Search for the cell housing the specified text and yield its (X, Y) center coordinate. 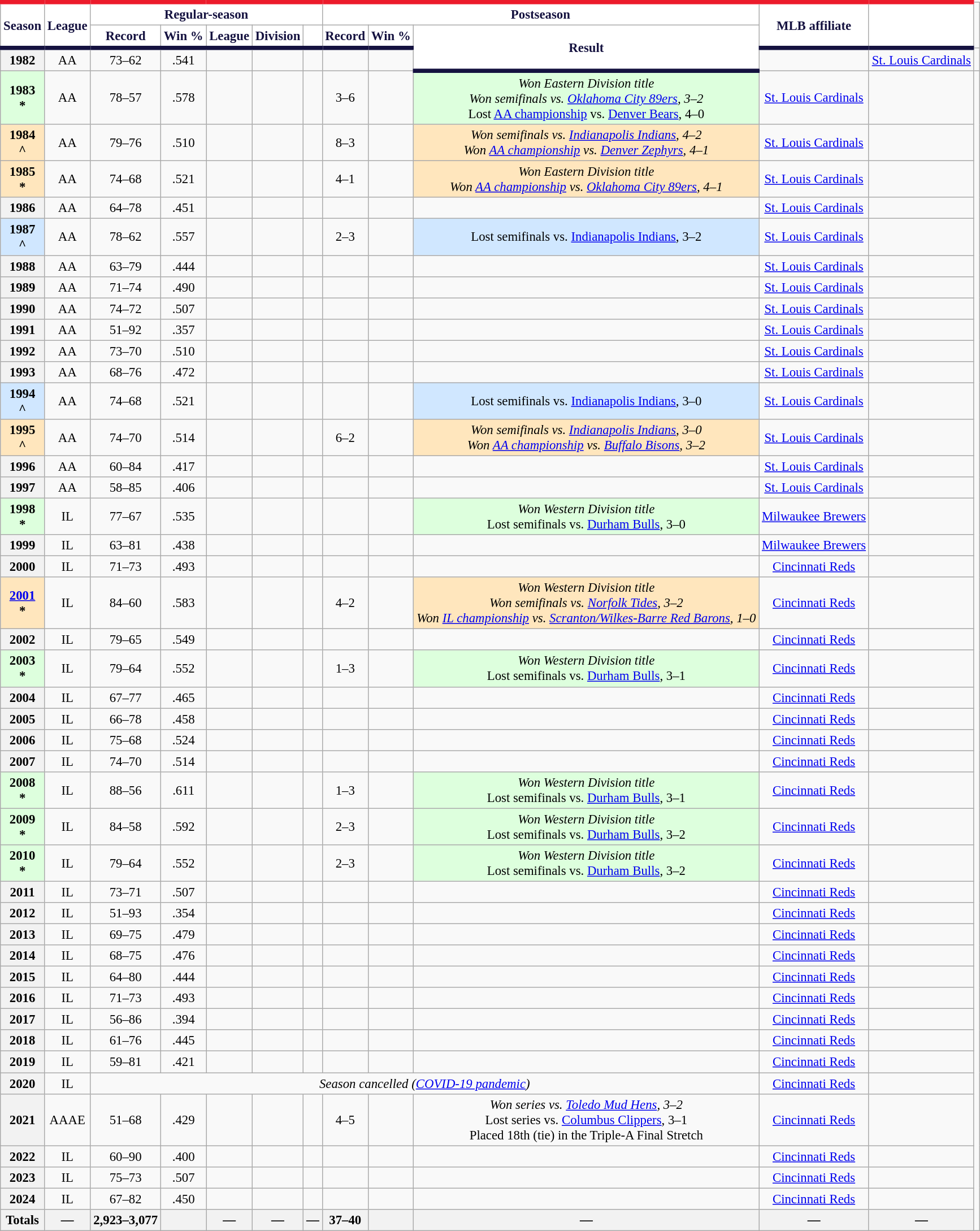
73–70 (125, 351)
.450 (183, 1199)
2021 (23, 1120)
2023 (23, 1177)
61–76 (125, 1041)
Regular-season (206, 14)
51–92 (125, 330)
2014 (23, 956)
.394 (183, 1020)
.429 (183, 1120)
1987^ (23, 237)
2006 (23, 740)
1996 (23, 466)
75–73 (125, 1177)
75–68 (125, 740)
1990 (23, 309)
2007 (23, 761)
.490 (183, 287)
68–76 (125, 372)
.421 (183, 1062)
Lost semifinals vs. Indianapolis Indians, 3–2 (587, 237)
.479 (183, 935)
.406 (183, 488)
2010* (23, 864)
51–93 (125, 913)
2018 (23, 1041)
73–71 (125, 892)
2008* (23, 790)
Won Western Division titleWon semifinals vs. Norfolk Tides, 3–2Won IL championship vs. Scranton/Wilkes-Barre Red Barons, 1–0 (587, 603)
.472 (183, 372)
Postseason (540, 14)
Won semifinals vs. Indianapolis Indians, 4–2Won AA championship vs. Denver Zephyrs, 4–1 (587, 142)
1989 (23, 287)
1988 (23, 266)
Season (23, 25)
2009* (23, 826)
64–78 (125, 209)
MLB affiliate (814, 25)
88–56 (125, 790)
1982 (23, 60)
.445 (183, 1041)
2000 (23, 567)
2017 (23, 1020)
Season cancelled (COVID-19 pandemic) (425, 1083)
1993 (23, 372)
2005 (23, 719)
77–67 (125, 517)
AAAE (67, 1120)
.611 (183, 790)
2013 (23, 935)
67–82 (125, 1199)
.458 (183, 719)
78–57 (125, 98)
.438 (183, 545)
6–2 (345, 437)
Won series vs. Toledo Mud Hens, 3–2Lost series vs. Columbus Clippers, 3–1Placed 18th (tie) in the Triple-A Final Stretch (587, 1120)
.357 (183, 330)
.417 (183, 466)
68–75 (125, 956)
79–76 (125, 142)
2012 (23, 913)
Won Eastern Division titleWon AA championship vs. Oklahoma City 89ers, 4–1 (587, 180)
84–60 (125, 603)
.400 (183, 1156)
73–62 (125, 60)
63–81 (125, 545)
67–77 (125, 697)
2003* (23, 669)
1994^ (23, 401)
Division (277, 37)
Totals (23, 1220)
4–2 (345, 603)
60–90 (125, 1156)
.451 (183, 209)
64–80 (125, 977)
.354 (183, 913)
1992 (23, 351)
4–5 (345, 1120)
51–68 (125, 1120)
58–85 (125, 488)
.583 (183, 603)
.535 (183, 517)
71–74 (125, 287)
1986 (23, 209)
78–62 (125, 237)
1985* (23, 180)
2,923–3,077 (125, 1220)
Won semifinals vs. Indianapolis Indians, 3–0Won AA championship vs. Buffalo Bisons, 3–2 (587, 437)
.592 (183, 826)
.557 (183, 237)
1999 (23, 545)
74–72 (125, 309)
1998* (23, 517)
79–65 (125, 640)
69–75 (125, 935)
2022 (23, 1156)
2011 (23, 892)
2016 (23, 998)
37–40 (345, 1220)
2004 (23, 697)
56–86 (125, 1020)
Won Western Division titleLost semifinals vs. Durham Bulls, 3–0 (587, 517)
66–78 (125, 719)
1983* (23, 98)
.524 (183, 740)
2002 (23, 640)
2020 (23, 1083)
.549 (183, 640)
Lost semifinals vs. Indianapolis Indians, 3–0 (587, 401)
Result (587, 49)
59–81 (125, 1062)
2015 (23, 977)
2019 (23, 1062)
.465 (183, 697)
.476 (183, 956)
Won Eastern Division titleWon semifinals vs. Oklahoma City 89ers, 3–2Lost AA championship vs. Denver Bears, 4–0 (587, 98)
.578 (183, 98)
.541 (183, 60)
63–79 (125, 266)
1997 (23, 488)
60–84 (125, 466)
1984^ (23, 142)
2024 (23, 1199)
84–58 (125, 826)
2001* (23, 603)
1995^ (23, 437)
8–3 (345, 142)
1991 (23, 330)
3–6 (345, 98)
4–1 (345, 180)
